For the text-containing cell, return its midpoint in [X, Y] coordinate format. 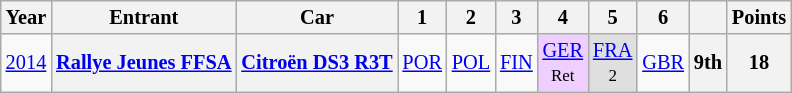
FRA2 [612, 63]
Points [759, 17]
GERRet [563, 63]
3 [516, 17]
POR [422, 63]
GBR [663, 63]
Car [316, 17]
Year [26, 17]
2 [471, 17]
9th [708, 63]
4 [563, 17]
18 [759, 63]
FIN [516, 63]
Citroën DS3 R3T [316, 63]
POL [471, 63]
6 [663, 17]
5 [612, 17]
Rallye Jeunes FFSA [144, 63]
2014 [26, 63]
Entrant [144, 17]
1 [422, 17]
